Search for the cell housing the specified text and yield its (x, y) center coordinate. 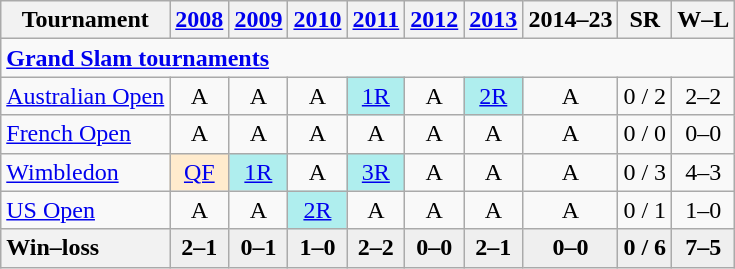
Wimbledon (86, 172)
2012 (434, 20)
2008 (200, 20)
0 / 6 (645, 248)
0 / 1 (645, 210)
2010 (318, 20)
French Open (86, 134)
2014–23 (570, 20)
2009 (258, 20)
0 / 3 (645, 172)
SR (645, 20)
Grand Slam tournaments (368, 58)
2013 (494, 20)
4–3 (704, 172)
2011 (376, 20)
Tournament (86, 20)
3R (376, 172)
Win–loss (86, 248)
US Open (86, 210)
0 / 2 (645, 96)
QF (200, 172)
W–L (704, 20)
0–1 (258, 248)
Australian Open (86, 96)
0 / 0 (645, 134)
7–5 (704, 248)
